From the cell containing the given text, extract its center point as (x, y) coordinate. 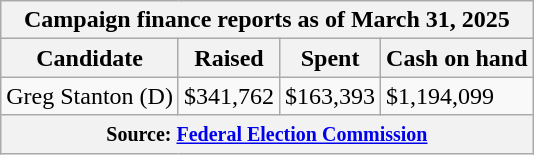
Cash on hand (457, 58)
$1,194,099 (457, 96)
Candidate (90, 58)
$341,762 (228, 96)
Spent (330, 58)
Campaign finance reports as of March 31, 2025 (267, 20)
Raised (228, 58)
$163,393 (330, 96)
Source: Federal Election Commission (267, 134)
Greg Stanton (D) (90, 96)
